From the cell containing the given text, extract its center point as [x, y] coordinate. 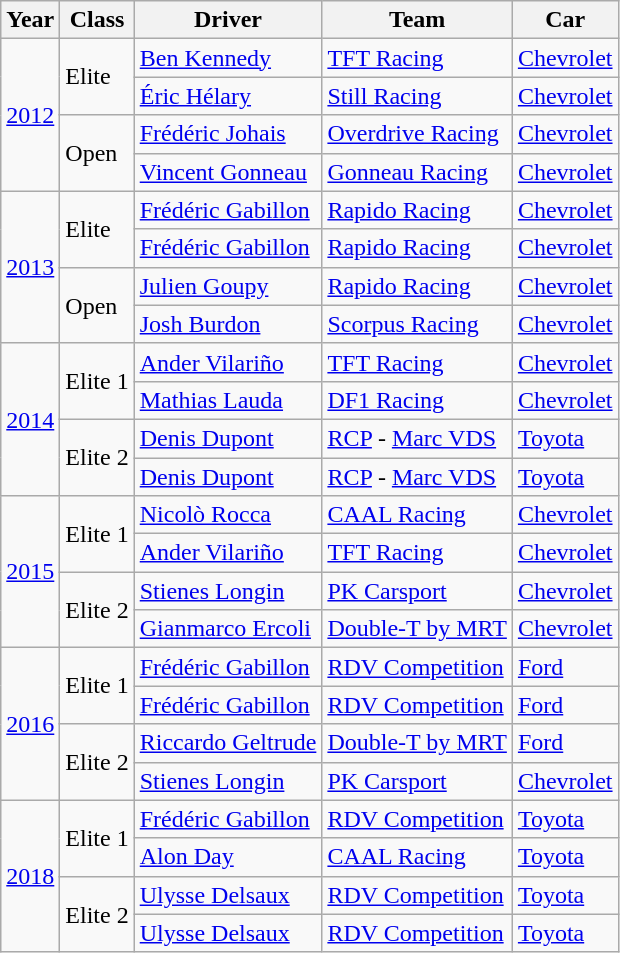
Driver [228, 20]
Alon Day [228, 857]
Year [30, 20]
Mathias Lauda [228, 400]
Team [417, 20]
Class [97, 20]
Frédéric Johais [228, 134]
Nicolò Rocca [228, 515]
Julien Goupy [228, 286]
2018 [30, 876]
Éric Hélary [228, 96]
Riccardo Geltrude [228, 743]
2013 [30, 267]
Car [565, 20]
Still Racing [417, 96]
Gianmarco Ercoli [228, 629]
Josh Burdon [228, 324]
2016 [30, 724]
DF1 Racing [417, 400]
Ben Kennedy [228, 58]
Scorpus Racing [417, 324]
2012 [30, 115]
Vincent Gonneau [228, 172]
2014 [30, 419]
Gonneau Racing [417, 172]
Overdrive Racing [417, 134]
2015 [30, 572]
